Scan for the cell matching the given text and deliver its [X, Y] coordinate at center. 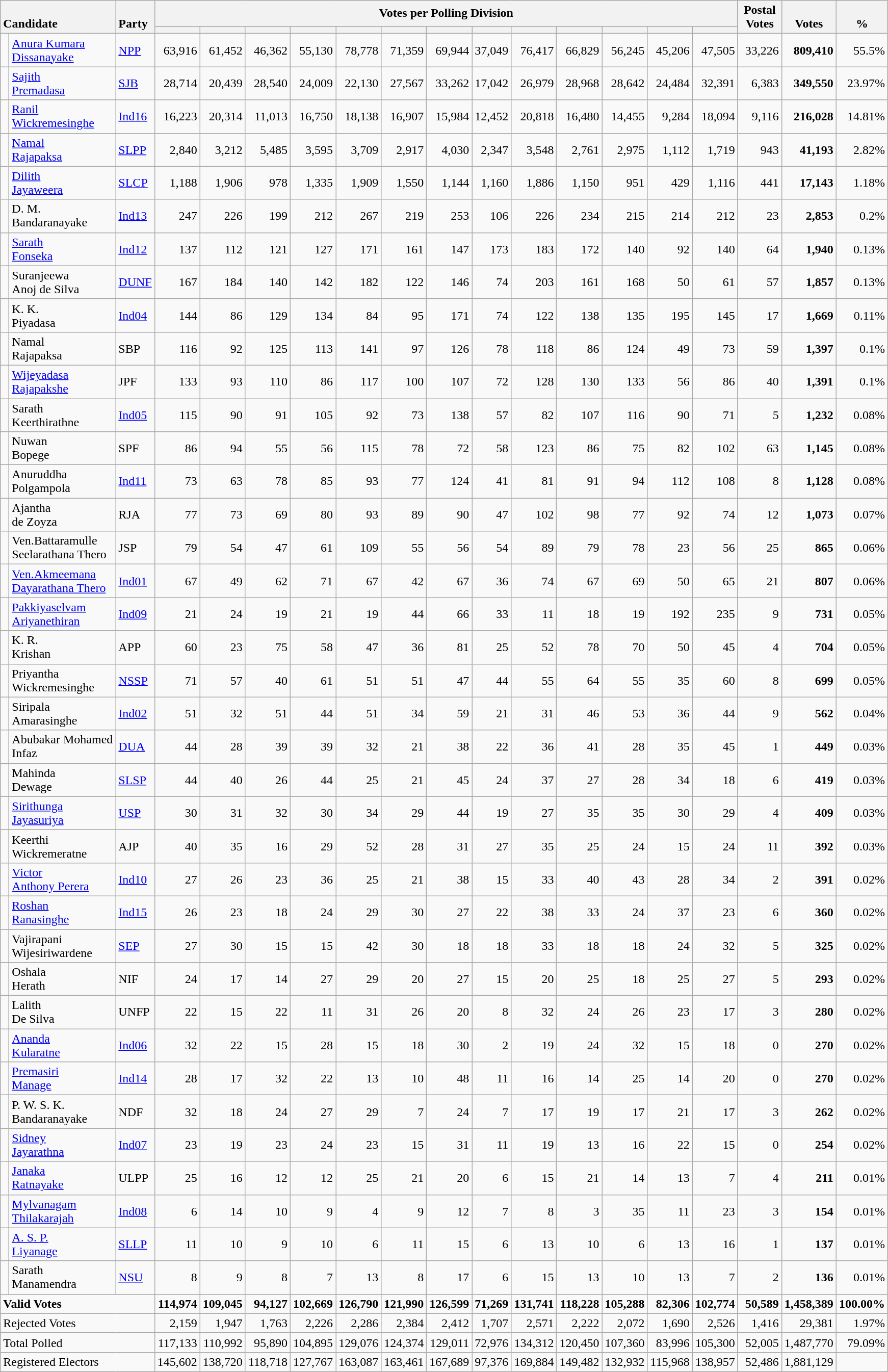
562 [808, 714]
134 [313, 315]
132,932 [625, 1362]
SarathManamendra [62, 1278]
16,480 [579, 116]
1,397 [808, 349]
216,028 [808, 116]
253 [450, 216]
84 [359, 315]
Ind08 [135, 1211]
1,886 [534, 183]
3,595 [313, 150]
109 [359, 548]
APP [135, 648]
199 [268, 216]
1,550 [404, 183]
66,829 [579, 50]
OshalaHerath [62, 979]
28,968 [579, 84]
280 [808, 1013]
349,550 [808, 84]
4,030 [450, 150]
37,049 [491, 50]
163,087 [359, 1362]
17,143 [808, 183]
48 [450, 1079]
9,284 [670, 116]
DilithJayaweera [62, 183]
52,005 [760, 1342]
409 [808, 813]
24,009 [313, 84]
173 [491, 249]
118,718 [268, 1362]
1,150 [579, 183]
254 [808, 1145]
Ind04 [135, 315]
167 [177, 282]
65 [715, 581]
699 [808, 680]
136 [808, 1278]
169,884 [534, 1362]
28,540 [268, 84]
15,984 [450, 116]
17,042 [491, 84]
85 [313, 481]
3,212 [222, 150]
26,979 [534, 84]
SLCP [135, 183]
NIF [135, 979]
72,976 [491, 1342]
DUA [135, 746]
1,116 [715, 183]
107,360 [625, 1342]
% [861, 17]
125 [268, 349]
53 [625, 714]
214 [670, 216]
449 [808, 746]
234 [579, 216]
83,996 [670, 1342]
0.04% [861, 714]
45,206 [670, 50]
NSU [135, 1278]
16,907 [404, 116]
267 [359, 216]
1,906 [222, 183]
AnuruddhaPolgampola [62, 481]
Ind06 [135, 1045]
104,895 [313, 1342]
MylvanagamThilakarajah [62, 1211]
98 [579, 515]
154 [808, 1211]
14.81% [861, 116]
RoshanRanasinghe [62, 913]
Total Polled [77, 1342]
16,223 [177, 116]
97,376 [491, 1362]
138,957 [715, 1362]
113 [313, 349]
SuranjeewaAnoj de Silva [62, 282]
RJA [135, 515]
731 [808, 614]
28,642 [625, 84]
262 [808, 1111]
Valid Votes [77, 1304]
1,669 [808, 315]
1,145 [808, 449]
391 [808, 879]
1,940 [808, 249]
82,306 [670, 1304]
0.2% [861, 216]
SirithungaJayasuriya [62, 813]
100 [404, 381]
100.00% [861, 1304]
1,128 [808, 481]
2,347 [491, 150]
USP [135, 813]
951 [625, 183]
11,013 [268, 116]
1,719 [715, 150]
183 [534, 249]
71,269 [491, 1304]
135 [625, 315]
52,486 [760, 1362]
1.18% [861, 183]
70 [625, 648]
1,458,389 [808, 1304]
Registered Electors [77, 1362]
192 [670, 614]
PremasiriManage [62, 1079]
149,482 [579, 1362]
1,881,129 [808, 1362]
18,138 [359, 116]
VictorAnthony Perera [62, 879]
79.09% [861, 1342]
235 [715, 614]
117 [359, 381]
145,602 [177, 1362]
2,226 [313, 1323]
SajithPremadasa [62, 84]
1,909 [359, 183]
Ind16 [135, 116]
KeerthiWickremeratne [62, 846]
325 [808, 945]
SiripalaAmarasinghe [62, 714]
Votes [808, 17]
80 [313, 515]
41,193 [808, 150]
126,599 [450, 1304]
704 [808, 648]
110 [268, 381]
128 [534, 381]
1,416 [760, 1323]
SJB [135, 84]
146 [450, 282]
167,689 [450, 1362]
809,410 [808, 50]
441 [760, 183]
144 [177, 315]
6,383 [760, 84]
2,384 [404, 1323]
62 [268, 581]
114,974 [177, 1304]
55.5% [861, 50]
184 [222, 282]
138,720 [222, 1362]
2.82% [861, 150]
Ajanthade Zoyza [62, 515]
145 [715, 315]
126,790 [359, 1304]
1,112 [670, 150]
Ind09 [135, 614]
130 [579, 381]
95 [404, 315]
106 [491, 216]
20,314 [222, 116]
55,130 [313, 50]
129 [268, 315]
32,391 [715, 84]
76,417 [534, 50]
16,750 [313, 116]
2,917 [404, 150]
0.11% [861, 315]
P. W. S. K.Bandaranayake [62, 1111]
SBP [135, 349]
Rejected Votes [77, 1323]
5,485 [268, 150]
115,968 [670, 1362]
219 [404, 216]
28,714 [177, 84]
392 [808, 846]
105 [313, 415]
Ind07 [135, 1145]
LalithDe Silva [62, 1013]
Ind10 [135, 879]
293 [808, 979]
SidneyJayarathna [62, 1145]
419 [808, 780]
50,589 [760, 1304]
SLSP [135, 780]
2,840 [177, 150]
61,452 [222, 50]
JPF [135, 381]
134,312 [534, 1342]
2,072 [625, 1323]
2,526 [715, 1323]
A. S. P.Liyanage [62, 1244]
47,505 [715, 50]
Ind11 [135, 481]
168 [625, 282]
94,127 [268, 1304]
105,288 [625, 1304]
RanilWickremesinghe [62, 116]
120,450 [579, 1342]
215 [625, 216]
127,767 [313, 1362]
110,992 [222, 1342]
1,707 [491, 1323]
102,669 [313, 1304]
127 [313, 249]
203 [534, 282]
195 [670, 315]
978 [268, 183]
105,300 [715, 1342]
943 [760, 150]
172 [579, 249]
247 [177, 216]
MahindaDewage [62, 780]
Ind13 [135, 216]
2,975 [625, 150]
NDF [135, 1111]
33,226 [760, 50]
1,391 [808, 381]
147 [450, 249]
429 [670, 183]
1,690 [670, 1323]
23.97% [861, 84]
118,228 [579, 1304]
78,778 [359, 50]
SEP [135, 945]
Votes per Polling Division [446, 13]
Abubakar MohamedInfaz [62, 746]
ULPP [135, 1178]
Ind01 [135, 581]
NPP [135, 50]
63,916 [177, 50]
3,709 [359, 150]
18,094 [715, 116]
22,130 [359, 84]
124,374 [404, 1342]
Party [135, 17]
UNFP [135, 1013]
1,763 [268, 1323]
126 [450, 349]
12,452 [491, 116]
K. K.Piyadasa [62, 315]
109,045 [222, 1304]
1.97% [861, 1323]
20,818 [534, 116]
2,412 [450, 1323]
1,160 [491, 183]
JanakaRatnayake [62, 1178]
117,133 [177, 1342]
69,944 [450, 50]
Ind05 [135, 415]
Ven.AkmeemanaDayarathana Thero [62, 581]
SLPP [135, 150]
14,455 [625, 116]
3,548 [534, 150]
SPF [135, 449]
1,232 [808, 415]
121,990 [404, 1304]
211 [808, 1178]
1,487,770 [808, 1342]
Ind15 [135, 913]
1,188 [177, 183]
Ven.BattaramulleSeelarathana Thero [62, 548]
AJP [135, 846]
Ind02 [135, 714]
2,159 [177, 1323]
1,335 [313, 183]
123 [534, 449]
142 [313, 282]
K. R.Krishan [62, 648]
43 [625, 879]
29,381 [808, 1323]
865 [808, 548]
141 [359, 349]
163,461 [404, 1362]
WijeyadasaRajapakshe [62, 381]
Ind14 [135, 1079]
VajirapaniWijesiriwardene [62, 945]
NuwanBopege [62, 449]
129,076 [359, 1342]
46,362 [268, 50]
71,359 [404, 50]
SarathKeerthirathne [62, 415]
33,262 [450, 84]
AnandaKularatne [62, 1045]
66 [450, 614]
PostalVotes [760, 17]
2,571 [534, 1323]
1,144 [450, 183]
118 [534, 349]
20,439 [222, 84]
121 [268, 249]
129,011 [450, 1342]
24,484 [670, 84]
97 [404, 349]
95,890 [268, 1342]
Anura KumaraDissanayake [62, 50]
46 [579, 714]
2,286 [359, 1323]
108 [715, 481]
2,761 [579, 150]
DUNF [135, 282]
2,222 [579, 1323]
0.07% [861, 515]
PriyanthaWickremesinghe [62, 680]
SLLP [135, 1244]
2,853 [808, 216]
PakkiyaselvamAriyanethiran [62, 614]
Ind12 [135, 249]
1,857 [808, 282]
NSSP [135, 680]
1,947 [222, 1323]
102,774 [715, 1304]
131,741 [534, 1304]
56,245 [625, 50]
27,567 [404, 84]
Candidate [58, 17]
9,116 [760, 116]
807 [808, 581]
D. M.Bandaranayake [62, 216]
1,073 [808, 515]
360 [808, 913]
182 [359, 282]
JSP [135, 548]
SarathFonseka [62, 249]
